Determine the [X, Y] coordinate at the center of the cell enclosing the given text.  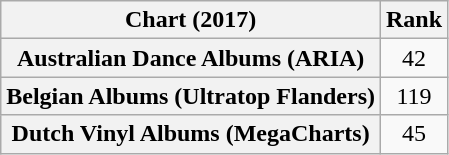
119 [414, 96]
Belgian Albums (Ultratop Flanders) [191, 96]
42 [414, 58]
Dutch Vinyl Albums (MegaCharts) [191, 134]
Rank [414, 20]
45 [414, 134]
Chart (2017) [191, 20]
Australian Dance Albums (ARIA) [191, 58]
